Locate the cell with the specified text and output its (x, y) center coordinate. 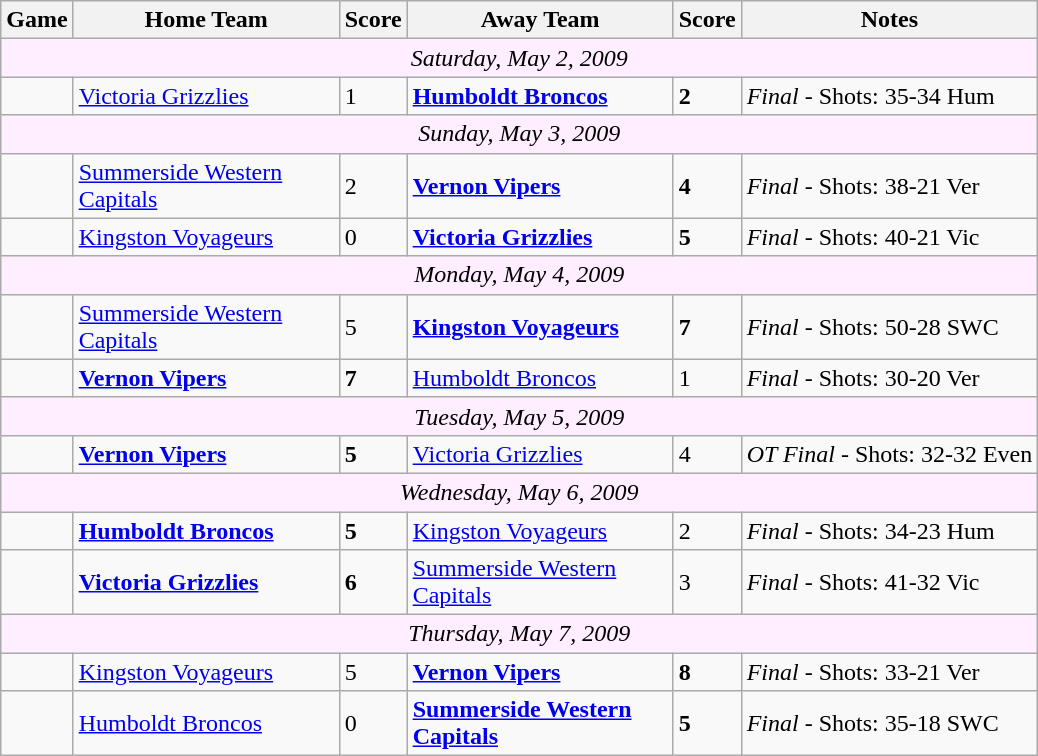
Monday, May 4, 2009 (520, 275)
Final - Shots: 30-20 Ver (890, 378)
Final - Shots: 41-32 Vic (890, 582)
Notes (890, 20)
Final - Shots: 50-28 SWC (890, 326)
3 (707, 582)
Final - Shots: 35-34 Hum (890, 96)
Final - Shots: 33-21 Ver (890, 672)
Away Team (540, 20)
OT Final - Shots: 32-32 Even (890, 454)
Final - Shots: 40-21 Vic (890, 237)
8 (707, 672)
Thursday, May 7, 2009 (520, 634)
Final - Shots: 38-21 Ver (890, 186)
Wednesday, May 6, 2009 (520, 492)
Tuesday, May 5, 2009 (520, 416)
Final - Shots: 35-18 SWC (890, 724)
Sunday, May 3, 2009 (520, 134)
Saturday, May 2, 2009 (520, 58)
6 (373, 582)
Home Team (206, 20)
Game (37, 20)
Final - Shots: 34-23 Hum (890, 531)
